Search for the cell housing the specified text and yield its [x, y] center coordinate. 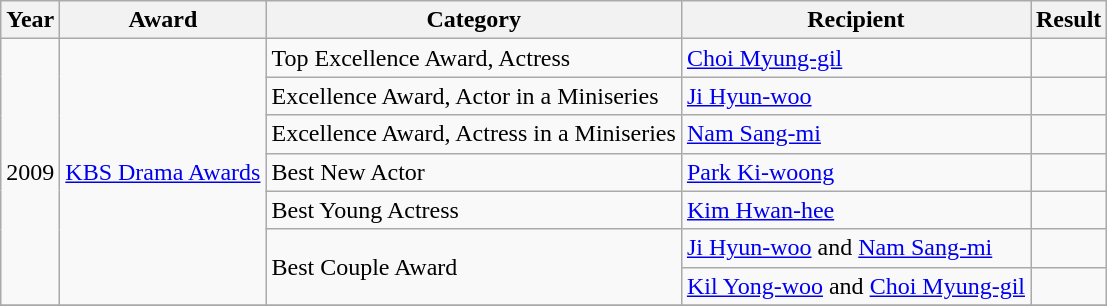
Result [1068, 20]
KBS Drama Awards [163, 172]
Best New Actor [474, 172]
Ji Hyun-woo and Nam Sang-mi [856, 248]
Nam Sang-mi [856, 134]
2009 [30, 172]
Kim Hwan-hee [856, 210]
Excellence Award, Actress in a Miniseries [474, 134]
Award [163, 20]
Best Couple Award [474, 267]
Recipient [856, 20]
Category [474, 20]
Kil Yong-woo and Choi Myung-gil [856, 286]
Year [30, 20]
Ji Hyun-woo [856, 96]
Excellence Award, Actor in a Miniseries [474, 96]
Choi Myung-gil [856, 58]
Best Young Actress [474, 210]
Park Ki-woong [856, 172]
Top Excellence Award, Actress [474, 58]
